Find where the given text appears and provide that cell's center as [X, Y] coordinate. 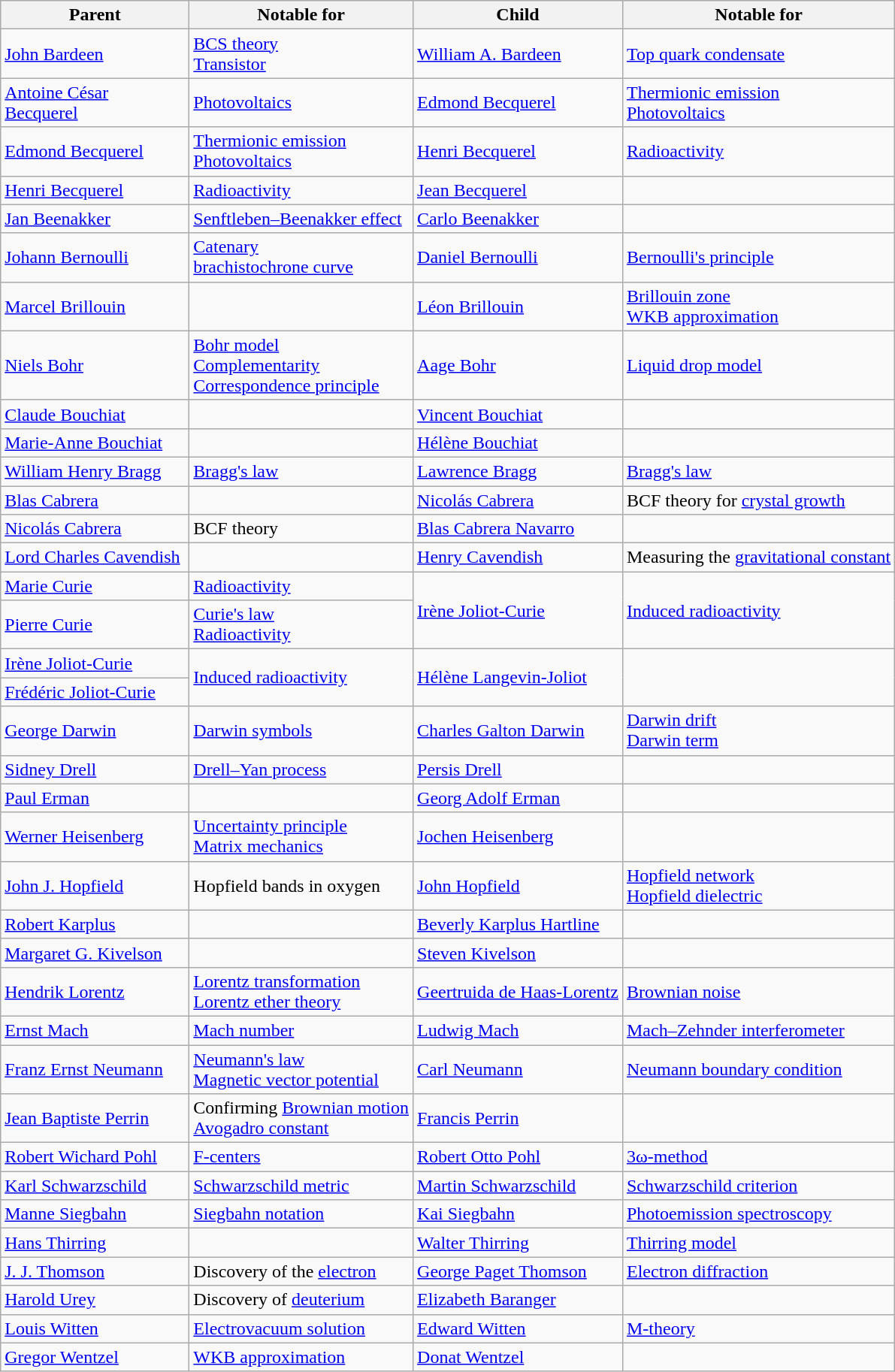
Hélène Langevin-Joliot [519, 678]
Vincent Bouchiat [519, 414]
Edward Witten [519, 1328]
Georg Adolf Erman [519, 798]
Gregor Wentzel [95, 1357]
Drell–Yan process [301, 769]
Geertruida de Haas-Lorentz [519, 992]
Martin Schwarzschild [519, 1186]
Niels Bohr [95, 365]
Brownian noise [758, 992]
Neumann's lawMagnetic vector potential [301, 1068]
Marcel Brillouin [95, 307]
Louis Witten [95, 1328]
Robert Wichard Pohl [95, 1157]
Elizabeth Baranger [519, 1300]
Hans Thirring [95, 1243]
Franz Ernst Neumann [95, 1068]
George Darwin [95, 730]
Frédéric Joliot-Curie [95, 692]
3ω-method [758, 1157]
Donat Wentzel [519, 1357]
Marie Curie [95, 586]
John Bardeen [95, 54]
M-theory [758, 1328]
F-centers [301, 1157]
Jan Beenakker [95, 219]
Carlo Beenakker [519, 219]
Hopfield bands in oxygen [301, 885]
Sidney Drell [95, 769]
Confirming Brownian motionAvogadro constant [301, 1118]
John J. Hopfield [95, 885]
Child [519, 15]
Jean Becquerel [519, 190]
Parent [95, 15]
Robert Otto Pohl [519, 1157]
Paul Erman [95, 798]
Aage Bohr [519, 365]
Siegbahn notation [301, 1214]
Margaret G. Kivelson [95, 953]
WKB approximation [301, 1357]
Harold Urey [95, 1300]
Walter Thirring [519, 1243]
Electron diffraction [758, 1271]
Blas Cabrera Navarro [519, 529]
Discovery of deuterium [301, 1300]
Lorentz transformationLorentz ether theory [301, 992]
Karl Schwarzschild [95, 1186]
Daniel Bernoulli [519, 257]
Kai Siegbahn [519, 1214]
Charles Galton Darwin [519, 730]
Catenarybrachistochrone curve [301, 257]
Robert Karplus [95, 924]
Henry Cavendish [519, 558]
Blas Cabrera [95, 500]
Neumann boundary condition [758, 1068]
George Paget Thomson [519, 1271]
Carl Neumann [519, 1068]
Bernoulli's principle [758, 257]
Senftleben–Beenakker effect [301, 219]
Manne Siegbahn [95, 1214]
Electrovacuum solution [301, 1328]
Top quark condensate [758, 54]
Steven Kivelson [519, 953]
Hendrik Lorentz [95, 992]
BCF theory [301, 529]
Curie's lawRadioactivity [301, 625]
BCS theoryTransistor [301, 54]
Léon Brillouin [519, 307]
Jochen Heisenberg [519, 837]
John Hopfield [519, 885]
Photoemission spectroscopy [758, 1214]
William Henry Bragg [95, 471]
Uncertainty principleMatrix mechanics [301, 837]
Francis Perrin [519, 1118]
Ernst Mach [95, 1030]
Liquid drop model [758, 365]
Bohr modelComplementarityCorrespondence principle [301, 365]
Darwin symbols [301, 730]
Brillouin zoneWKB approximation [758, 307]
BCF theory for crystal growth [758, 500]
Jean Baptiste Perrin [95, 1118]
Lawrence Bragg [519, 471]
Schwarzschild criterion [758, 1186]
Schwarzschild metric [301, 1186]
Mach number [301, 1030]
Hopfield networkHopfield dielectric [758, 885]
Pierre Curie [95, 625]
Thirring model [758, 1243]
Antoine César Becquerel [95, 102]
Discovery of the electron [301, 1271]
J. J. Thomson [95, 1271]
Johann Bernoulli [95, 257]
Lord Charles Cavendish [95, 558]
Persis Drell [519, 769]
Mach–Zehnder interferometer [758, 1030]
Marie-Anne Bouchiat [95, 443]
Measuring the gravitational constant [758, 558]
Werner Heisenberg [95, 837]
Ludwig Mach [519, 1030]
Hélène Bouchiat [519, 443]
Beverly Karplus Hartline [519, 924]
Photovoltaics [301, 102]
William A. Bardeen [519, 54]
Claude Bouchiat [95, 414]
Darwin driftDarwin term [758, 730]
